Locate the cell with the specified text and output its (x, y) center coordinate. 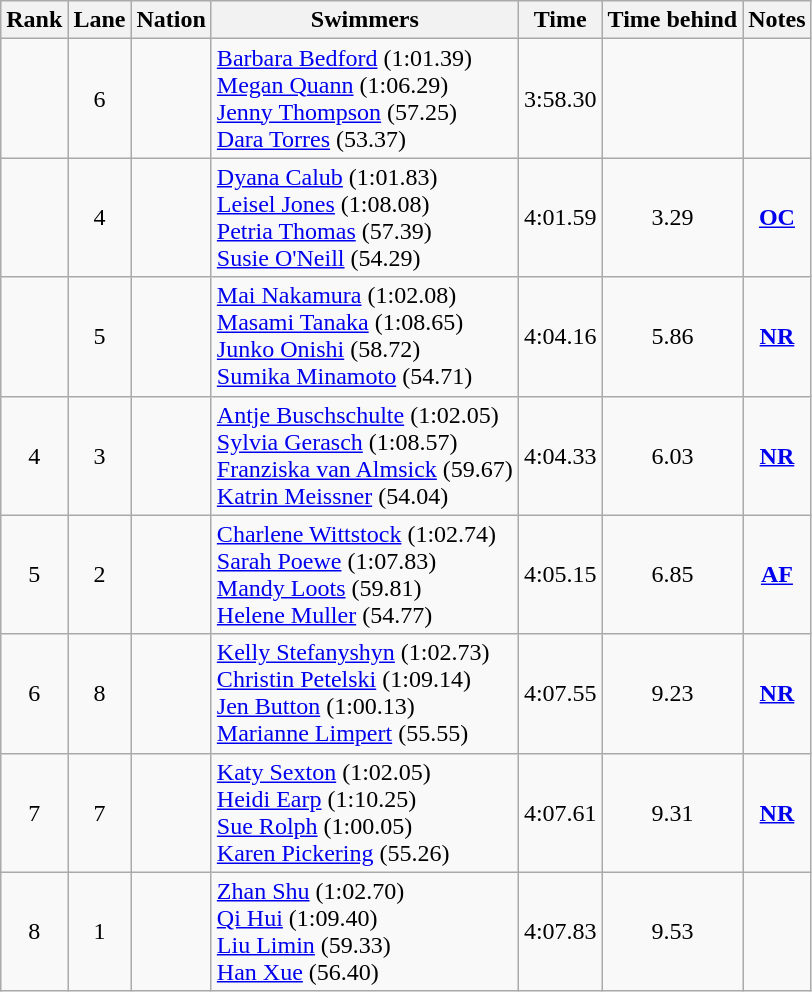
4:04.33 (560, 456)
OC (777, 218)
2 (100, 574)
3 (100, 456)
3.29 (672, 218)
9.23 (672, 694)
4:07.61 (560, 812)
Barbara Bedford (1:01.39)Megan Quann (1:06.29)Jenny Thompson (57.25)Dara Torres (53.37) (364, 98)
AF (777, 574)
4:07.55 (560, 694)
Mai Nakamura (1:02.08)Masami Tanaka (1:08.65)Junko Onishi (58.72)Sumika Minamoto (54.71) (364, 336)
Swimmers (364, 20)
4:05.15 (560, 574)
4:01.59 (560, 218)
Time (560, 20)
6.85 (672, 574)
6.03 (672, 456)
4:04.16 (560, 336)
Zhan Shu (1:02.70)Qi Hui (1:09.40)Liu Limin (59.33)Han Xue (56.40) (364, 932)
Antje Buschschulte (1:02.05)Sylvia Gerasch (1:08.57)Franziska van Almsick (59.67)Katrin Meissner (54.04) (364, 456)
Charlene Wittstock (1:02.74)Sarah Poewe (1:07.83)Mandy Loots (59.81)Helene Muller (54.77) (364, 574)
Notes (777, 20)
Kelly Stefanyshyn (1:02.73)Christin Petelski (1:09.14)Jen Button (1:00.13)Marianne Limpert (55.55) (364, 694)
3:58.30 (560, 98)
Rank (34, 20)
Dyana Calub (1:01.83)Leisel Jones (1:08.08)Petria Thomas (57.39)Susie O'Neill (54.29) (364, 218)
1 (100, 932)
4:07.83 (560, 932)
Katy Sexton (1:02.05)Heidi Earp (1:10.25)Sue Rolph (1:00.05)Karen Pickering (55.26) (364, 812)
Lane (100, 20)
Nation (171, 20)
9.31 (672, 812)
5.86 (672, 336)
9.53 (672, 932)
Time behind (672, 20)
